Detect which cell encompasses the target text, then output its [X, Y] center coordinate. 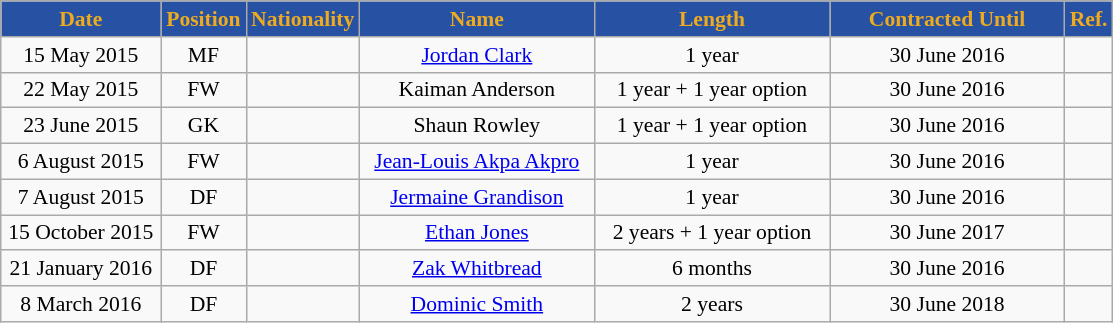
23 June 2015 [81, 126]
30 June 2017 [948, 233]
21 January 2016 [81, 269]
15 October 2015 [81, 233]
Length [712, 19]
Zak Whitbread [476, 269]
22 May 2015 [81, 90]
2 years + 1 year option [712, 233]
Jordan Clark [476, 55]
Kaiman Anderson [476, 90]
Position [204, 19]
8 March 2016 [81, 304]
Name [476, 19]
7 August 2015 [81, 197]
30 June 2018 [948, 304]
2 years [712, 304]
Jean-Louis Akpa Akpro [476, 162]
Nationality [302, 19]
15 May 2015 [81, 55]
6 August 2015 [81, 162]
MF [204, 55]
Ref. [1089, 19]
Date [81, 19]
Dominic Smith [476, 304]
Ethan Jones [476, 233]
Jermaine Grandison [476, 197]
6 months [712, 269]
Contracted Until [948, 19]
Shaun Rowley [476, 126]
GK [204, 126]
